Provide the [X, Y] coordinate of the cell's center where the given text is located.  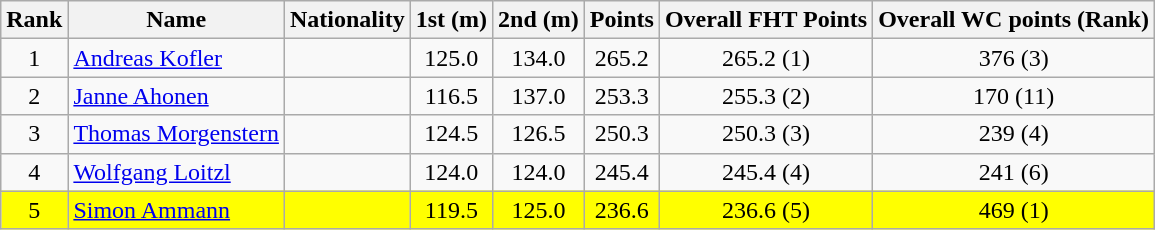
2 [34, 96]
Points [622, 20]
Overall WC points (Rank) [1014, 20]
Name [176, 20]
Nationality [347, 20]
3 [34, 134]
Andreas Kofler [176, 58]
250.3 (3) [766, 134]
1 [34, 58]
119.5 [451, 210]
253.3 [622, 96]
4 [34, 172]
Wolfgang Loitzl [176, 172]
250.3 [622, 134]
Simon Ammann [176, 210]
245.4 (4) [766, 172]
265.2 (1) [766, 58]
2nd (m) [539, 20]
116.5 [451, 96]
Overall FHT Points [766, 20]
1st (m) [451, 20]
245.4 [622, 172]
239 (4) [1014, 134]
Rank [34, 20]
126.5 [539, 134]
124.5 [451, 134]
134.0 [539, 58]
Janne Ahonen [176, 96]
255.3 (2) [766, 96]
376 (3) [1014, 58]
Thomas Morgenstern [176, 134]
5 [34, 210]
236.6 (5) [766, 210]
236.6 [622, 210]
137.0 [539, 96]
241 (6) [1014, 172]
265.2 [622, 58]
170 (11) [1014, 96]
469 (1) [1014, 210]
